Capture the cell that displays the provided text and extract its (X, Y) central coordinate. 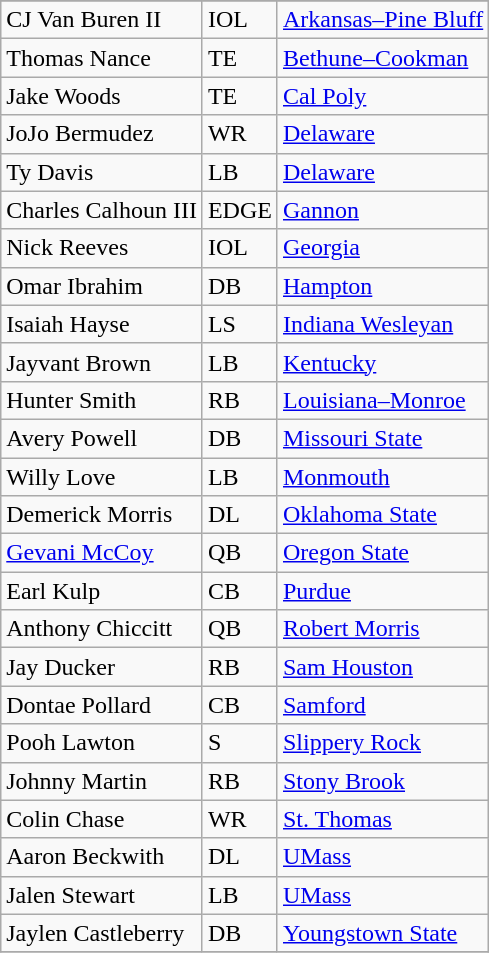
Hampton (382, 286)
Hunter Smith (102, 400)
LS (240, 324)
Arkansas–Pine Bluff (382, 20)
Slippery Rock (382, 743)
Johnny Martin (102, 781)
Aaron Beckwith (102, 857)
Earl Kulp (102, 591)
Missouri State (382, 438)
S (240, 743)
Omar Ibrahim (102, 286)
Indiana Wesleyan (382, 324)
Stony Brook (382, 781)
Samford (382, 705)
Robert Morris (382, 629)
Jake Woods (102, 96)
Avery Powell (102, 438)
Georgia (382, 248)
Willy Love (102, 477)
Louisiana–Monroe (382, 400)
Colin Chase (102, 819)
Gevani McCoy (102, 553)
Jalen Stewart (102, 895)
Isaiah Hayse (102, 324)
Kentucky (382, 362)
Pooh Lawton (102, 743)
Demerick Morris (102, 515)
Purdue (382, 591)
Gannon (382, 210)
Bethune–Cookman (382, 58)
Nick Reeves (102, 248)
Ty Davis (102, 172)
Charles Calhoun III (102, 210)
Monmouth (382, 477)
Oregon State (382, 553)
Jaylen Castleberry (102, 933)
Oklahoma State (382, 515)
EDGE (240, 210)
JoJo Bermudez (102, 134)
CJ Van Buren II (102, 20)
Thomas Nance (102, 58)
Youngstown State (382, 933)
St. Thomas (382, 819)
Dontae Pollard (102, 705)
Sam Houston (382, 667)
Jayvant Brown (102, 362)
Anthony Chiccitt (102, 629)
Cal Poly (382, 96)
Jay Ducker (102, 667)
